For the text-containing cell, return its midpoint in (X, Y) coordinate format. 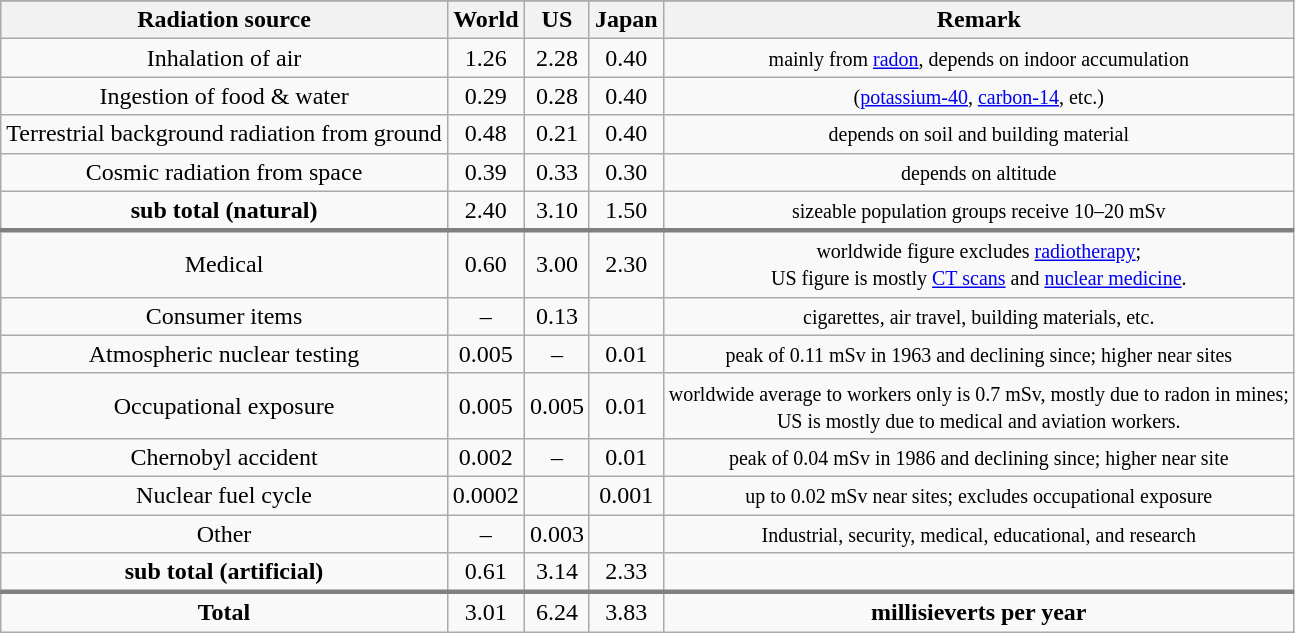
World (486, 20)
Remark (978, 20)
3.83 (626, 612)
3.10 (556, 211)
0.21 (556, 134)
depends on altitude (978, 172)
worldwide figure excludes radiotherapy; US figure is mostly CT scans and nuclear medicine. (978, 264)
peak of 0.11 mSv in 1963 and declining since; higher near sites (978, 354)
peak of 0.04 mSv in 1986 and declining since; higher near site (978, 457)
sub total (artificial) (224, 573)
2.40 (486, 211)
6.24 (556, 612)
1.50 (626, 211)
1.26 (486, 58)
0.28 (556, 96)
sizeable population groups receive 10–20 mSv (978, 211)
up to 0.02 mSv near sites; excludes occupational exposure (978, 495)
0.001 (626, 495)
Consumer items (224, 316)
Radiation source (224, 20)
0.003 (556, 533)
0.60 (486, 264)
0.0002 (486, 495)
Occupational exposure (224, 406)
Ingestion of food & water (224, 96)
Medical (224, 264)
cigarettes, air travel, building materials, etc. (978, 316)
Inhalation of air (224, 58)
Japan (626, 20)
0.29 (486, 96)
US (556, 20)
mainly from radon, depends on indoor accumulation (978, 58)
Other (224, 533)
2.33 (626, 573)
Chernobyl accident (224, 457)
Total (224, 612)
0.30 (626, 172)
0.48 (486, 134)
3.00 (556, 264)
2.28 (556, 58)
0.33 (556, 172)
Terrestrial background radiation from ground (224, 134)
millisieverts per year (978, 612)
0.002 (486, 457)
Atmospheric nuclear testing (224, 354)
0.13 (556, 316)
0.39 (486, 172)
Nuclear fuel cycle (224, 495)
(potassium-40, carbon-14, etc.) (978, 96)
worldwide average to workers only is 0.7 mSv, mostly due to radon in mines; US is mostly due to medical and aviation workers. (978, 406)
3.01 (486, 612)
2.30 (626, 264)
Industrial, security, medical, educational, and research (978, 533)
0.61 (486, 573)
sub total (natural) (224, 211)
depends on soil and building material (978, 134)
3.14 (556, 573)
Cosmic radiation from space (224, 172)
